Detect which cell encompasses the target text, then output its [X, Y] center coordinate. 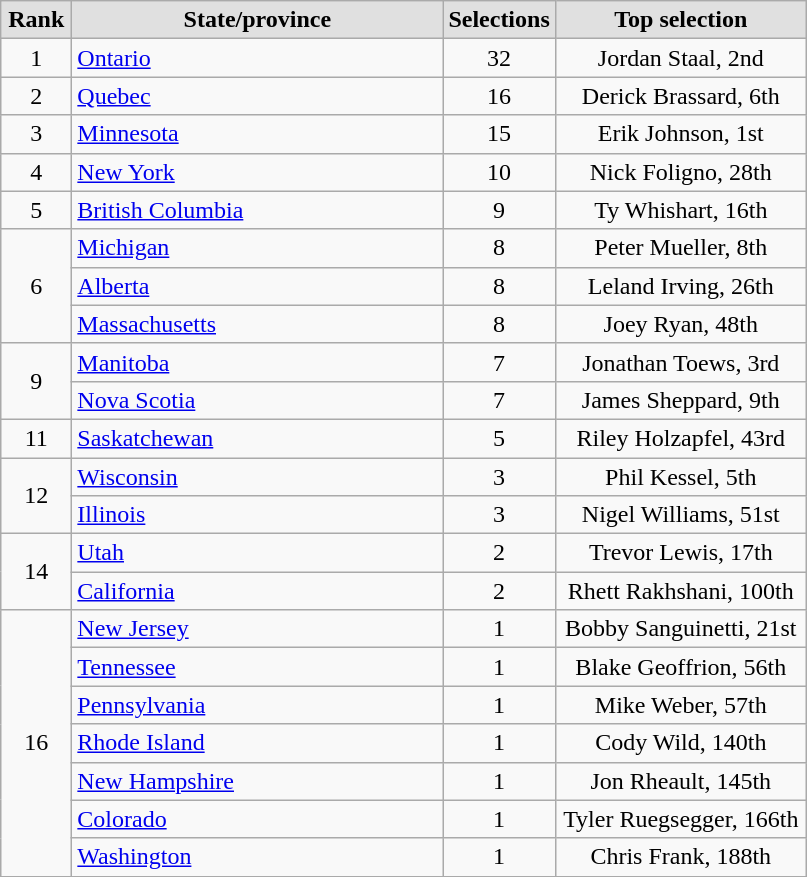
Mike Weber, 57th [680, 705]
State/province [258, 20]
Quebec [258, 96]
Michigan [258, 248]
Nigel Williams, 51st [680, 515]
10 [499, 172]
15 [499, 134]
Utah [258, 553]
Wisconsin [258, 477]
Trevor Lewis, 17th [680, 553]
Jonathan Toews, 3rd [680, 362]
Tyler Ruegsegger, 166th [680, 819]
Selections [499, 20]
Rhode Island [258, 743]
Manitoba [258, 362]
Nick Foligno, 28th [680, 172]
Rhett Rakhshani, 100th [680, 591]
Alberta [258, 286]
Chris Frank, 188th [680, 857]
Nova Scotia [258, 400]
California [258, 591]
Illinois [258, 515]
Blake Geoffrion, 56th [680, 667]
Tennessee [258, 667]
Pennsylvania [258, 705]
6 [36, 286]
British Columbia [258, 210]
Massachusetts [258, 324]
Rank [36, 20]
Leland Irving, 26th [680, 286]
Saskatchewan [258, 438]
Jon Rheault, 145th [680, 781]
Riley Holzapfel, 43rd [680, 438]
Joey Ryan, 48th [680, 324]
Minnesota [258, 134]
Cody Wild, 140th [680, 743]
14 [36, 572]
Colorado [258, 819]
32 [499, 58]
Bobby Sanguinetti, 21st [680, 629]
Ty Whishart, 16th [680, 210]
Peter Mueller, 8th [680, 248]
Washington [258, 857]
11 [36, 438]
Phil Kessel, 5th [680, 477]
James Sheppard, 9th [680, 400]
Jordan Staal, 2nd [680, 58]
4 [36, 172]
New Jersey [258, 629]
Top selection [680, 20]
Derick Brassard, 6th [680, 96]
New Hampshire [258, 781]
Erik Johnson, 1st [680, 134]
New York [258, 172]
12 [36, 496]
Ontario [258, 58]
